Detect which cell encompasses the target text, then output its [x, y] center coordinate. 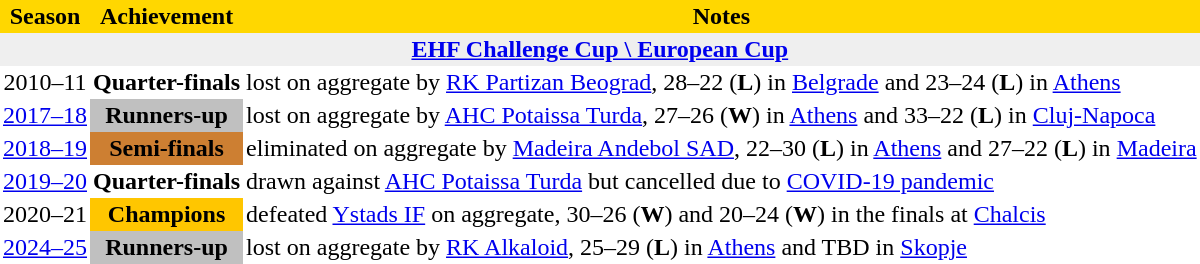
Notes [722, 16]
EHF Challenge Cup \ European Cup [600, 50]
2019–20 [45, 182]
lost on aggregate by AHC Potaissa Turda, 27–26 (W) in Athens and 33–22 (L) in Cluj-Napoca [722, 116]
2010–11 [45, 82]
defeated Ystads IF on aggregate, 30–26 (W) and 20–24 (W) in the finals at Chalcis [722, 214]
Achievement [166, 16]
2020–21 [45, 214]
2017–18 [45, 116]
Season [45, 16]
2018–19 [45, 148]
lost on aggregate by RK Alkaloid, 25–29 (L) in Athens and TBD in Skopje [722, 248]
drawn against AHC Potaissa Turda but cancelled due to COVID-19 pandemic [722, 182]
eliminated on aggregate by Madeira Andebol SAD, 22–30 (L) in Athens and 27–22 (L) in Madeira [722, 148]
Champions [166, 214]
Semi-finals [166, 148]
2024–25 [45, 248]
lost on aggregate by RK Partizan Beograd, 28–22 (L) in Belgrade and 23–24 (L) in Athens [722, 82]
